For the text-containing cell, return its midpoint in (x, y) coordinate format. 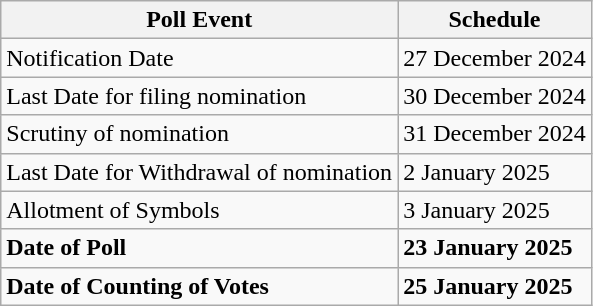
Last Date for Withdrawal of nomination (200, 172)
Date of Counting of Votes (200, 286)
3 January 2025 (495, 210)
Allotment of Symbols (200, 210)
Poll Event (200, 20)
Schedule (495, 20)
Date of Poll (200, 248)
27 December 2024 (495, 58)
2 January 2025 (495, 172)
Last Date for filing nomination (200, 96)
25 January 2025 (495, 286)
23 January 2025 (495, 248)
Scrutiny of nomination (200, 134)
31 December 2024 (495, 134)
30 December 2024 (495, 96)
Notification Date (200, 58)
